Return [x, y] of the center of cell containing provided text 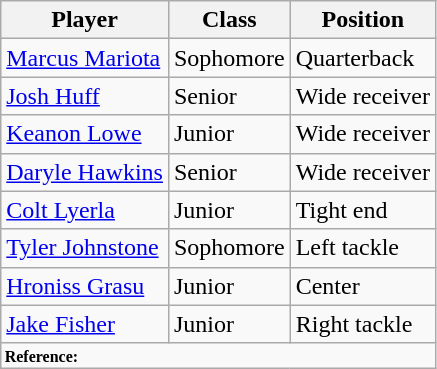
Josh Huff [85, 96]
Reference: [218, 355]
Daryle Hawkins [85, 172]
Colt Lyerla [85, 210]
Keanon Lowe [85, 134]
Marcus Mariota [85, 58]
Tyler Johnstone [85, 248]
Center [362, 286]
Left tackle [362, 248]
Quarterback [362, 58]
Position [362, 20]
Class [229, 20]
Tight end [362, 210]
Jake Fisher [85, 324]
Right tackle [362, 324]
Player [85, 20]
Hroniss Grasu [85, 286]
